Output the [X, Y] coordinate of the center of the cell containing the given text.  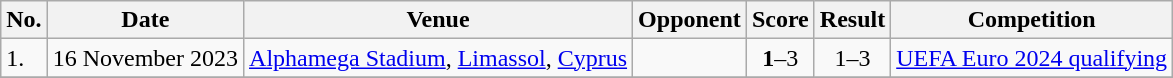
Result [852, 20]
UEFA Euro 2024 qualifying [1032, 58]
Date [145, 20]
No. [24, 20]
1. [24, 58]
Alphamega Stadium, Limassol, Cyprus [438, 58]
16 November 2023 [145, 58]
Opponent [690, 20]
Venue [438, 20]
Score [780, 20]
Competition [1032, 20]
